Detect which cell encompasses the target text, then output its (x, y) center coordinate. 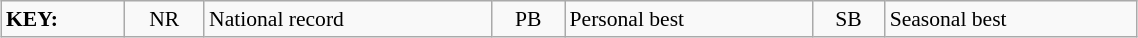
KEY: (62, 19)
SB (848, 19)
PB (528, 19)
Personal best (689, 19)
Seasonal best (1011, 19)
NR (164, 19)
National record (348, 19)
